Determine the [x, y] coordinate at the center of the cell enclosing the given text.  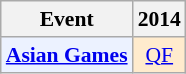
Event [67, 19]
Asian Games [67, 55]
QF [160, 55]
2014 [160, 19]
